For the text-containing cell, return its midpoint in (X, Y) coordinate format. 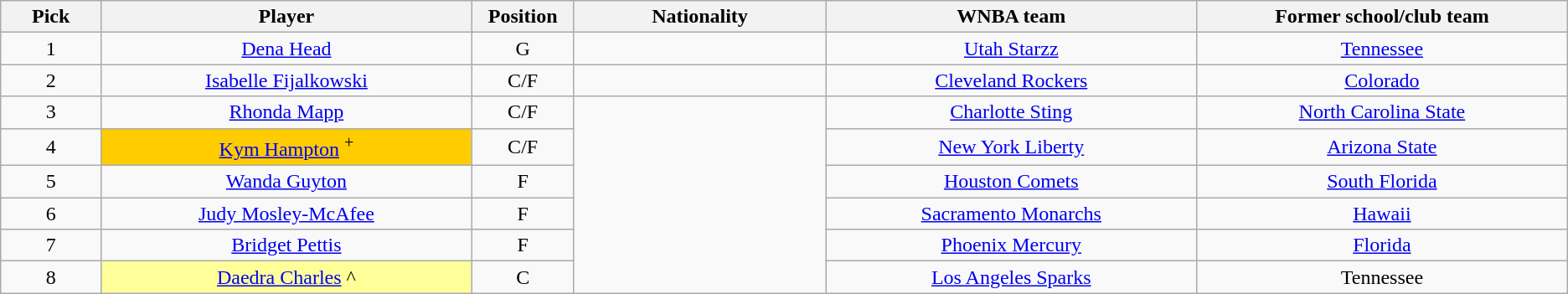
WNBA team (1012, 17)
1 (51, 49)
Player (286, 17)
Position (523, 17)
Bridget Pettis (286, 245)
4 (51, 147)
Sacramento Monarchs (1012, 214)
Los Angeles Sparks (1012, 277)
Rhonda Mapp (286, 112)
8 (51, 277)
Charlotte Sting (1012, 112)
North Carolina State (1382, 112)
G (523, 49)
South Florida (1382, 182)
Pick (51, 17)
Cleveland Rockers (1012, 80)
3 (51, 112)
C (523, 277)
Colorado (1382, 80)
Wanda Guyton (286, 182)
6 (51, 214)
Dena Head (286, 49)
2 (51, 80)
Houston Comets (1012, 182)
Utah Starzz (1012, 49)
Nationality (700, 17)
Hawaii (1382, 214)
5 (51, 182)
Phoenix Mercury (1012, 245)
Judy Mosley-McAfee (286, 214)
Isabelle Fijalkowski (286, 80)
Florida (1382, 245)
Arizona State (1382, 147)
New York Liberty (1012, 147)
7 (51, 245)
Daedra Charles ^ (286, 277)
Former school/club team (1382, 17)
Kym Hampton + (286, 147)
